Search for the cell housing the specified text and yield its (x, y) center coordinate. 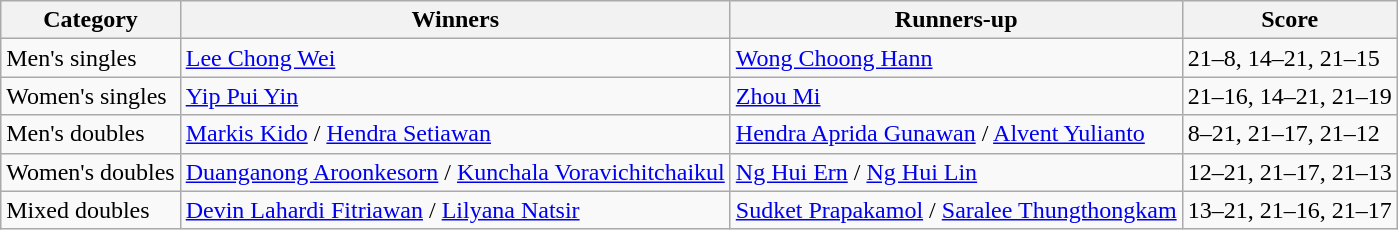
21–16, 14–21, 21–19 (1290, 96)
8–21, 21–17, 21–12 (1290, 134)
Zhou Mi (956, 96)
Duanganong Aroonkesorn / Kunchala Voravichitchaikul (455, 172)
12–21, 21–17, 21–13 (1290, 172)
Winners (455, 20)
Men's doubles (90, 134)
Wong Choong Hann (956, 58)
Devin Lahardi Fitriawan / Lilyana Natsir (455, 210)
Sudket Prapakamol / Saralee Thungthongkam (956, 210)
Ng Hui Ern / Ng Hui Lin (956, 172)
Yip Pui Yin (455, 96)
Women's singles (90, 96)
Markis Kido / Hendra Setiawan (455, 134)
Hendra Aprida Gunawan / Alvent Yulianto (956, 134)
Category (90, 20)
Lee Chong Wei (455, 58)
Score (1290, 20)
Mixed doubles (90, 210)
21–8, 14–21, 21–15 (1290, 58)
Women's doubles (90, 172)
13–21, 21–16, 21–17 (1290, 210)
Men's singles (90, 58)
Runners-up (956, 20)
